Find where the given text appears and provide that cell's center as [X, Y] coordinate. 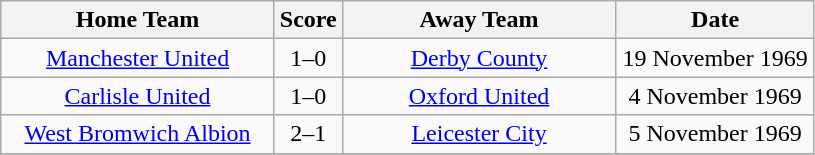
Derby County [479, 58]
Home Team [138, 20]
Carlisle United [138, 96]
Oxford United [479, 96]
19 November 1969 [716, 58]
5 November 1969 [716, 134]
2–1 [308, 134]
Date [716, 20]
Away Team [479, 20]
West Bromwich Albion [138, 134]
Manchester United [138, 58]
4 November 1969 [716, 96]
Leicester City [479, 134]
Score [308, 20]
